Extract the (X, Y) coordinate from the center of the cell holding the provided text.  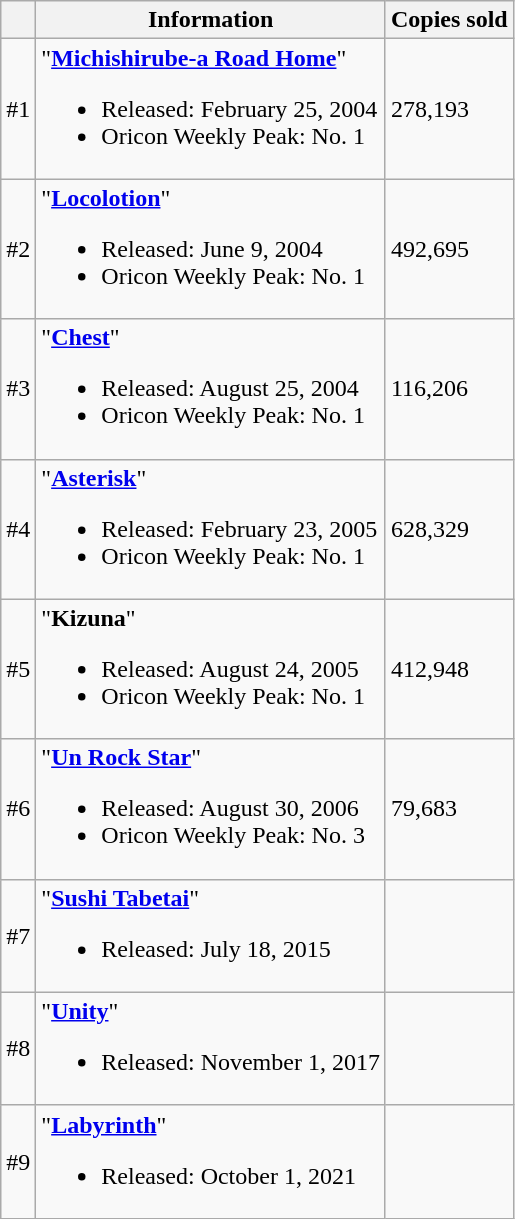
#2 (18, 249)
116,206 (449, 389)
"Kizuna"Released: August 24, 2005Oricon Weekly Peak: No. 1 (211, 669)
#7 (18, 936)
#1 (18, 109)
"Labyrinth"Released: October 1, 2021 (211, 1162)
"Locolotion"Released: June 9, 2004Oricon Weekly Peak: No. 1 (211, 249)
#6 (18, 809)
Information (211, 20)
#3 (18, 389)
79,683 (449, 809)
"Asterisk"Released: February 23, 2005Oricon Weekly Peak: No. 1 (211, 529)
"Un Rock Star"Released: August 30, 2006Oricon Weekly Peak: No. 3 (211, 809)
#4 (18, 529)
492,695 (449, 249)
412,948 (449, 669)
#5 (18, 669)
Copies sold (449, 20)
"Michishirube-a Road Home"Released: February 25, 2004Oricon Weekly Peak: No. 1 (211, 109)
#9 (18, 1162)
278,193 (449, 109)
"Unity"Released: November 1, 2017 (211, 1048)
#8 (18, 1048)
"Chest"Released: August 25, 2004Oricon Weekly Peak: No. 1 (211, 389)
628,329 (449, 529)
"Sushi Tabetai"Released: July 18, 2015 (211, 936)
